Determine the (X, Y) coordinate at the center of the cell enclosing the given text.  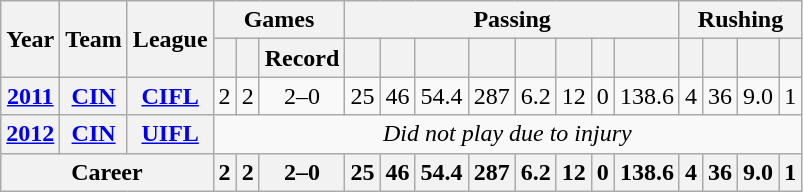
Games (279, 20)
Team (94, 39)
CIFL (170, 96)
Rushing (740, 20)
Career (107, 172)
2011 (30, 96)
Record (302, 58)
Did not play due to injury (508, 134)
Year (30, 39)
2012 (30, 134)
Passing (512, 20)
League (170, 39)
UIFL (170, 134)
